Return [x, y] of the center of cell containing provided text 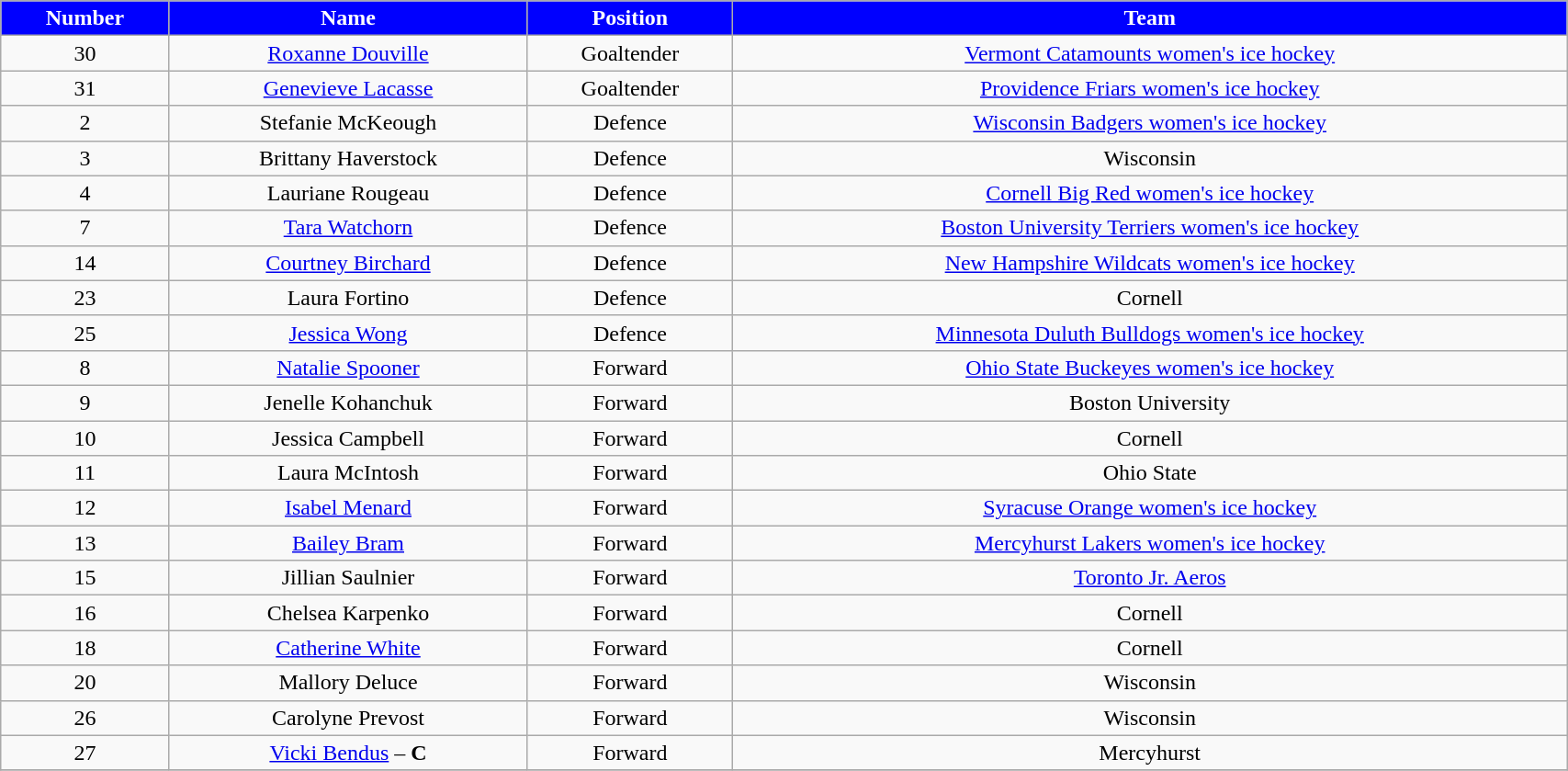
Boston University [1150, 403]
Stefanie McKeough [348, 123]
Jillian Saulnier [348, 578]
3 [85, 158]
27 [85, 753]
Toronto Jr. Aeros [1150, 578]
4 [85, 193]
Jessica Campbell [348, 438]
20 [85, 683]
New Hampshire Wildcats women's ice hockey [1150, 263]
23 [85, 298]
Vermont Catamounts women's ice hockey [1150, 53]
Chelsea Karpenko [348, 613]
18 [85, 648]
11 [85, 473]
Catherine White [348, 648]
Mallory Deluce [348, 683]
Mercyhurst Lakers women's ice hockey [1150, 543]
Position [630, 18]
12 [85, 508]
8 [85, 368]
Genevieve Lacasse [348, 88]
Tara Watchorn [348, 228]
Vicki Bendus – C [348, 753]
13 [85, 543]
14 [85, 263]
Jessica Wong [348, 333]
Roxanne Douville [348, 53]
Mercyhurst [1150, 753]
Providence Friars women's ice hockey [1150, 88]
Syracuse Orange women's ice hockey [1150, 508]
Boston University Terriers women's ice hockey [1150, 228]
Laura Fortino [348, 298]
Carolyne Prevost [348, 718]
15 [85, 578]
Team [1150, 18]
Ohio State [1150, 473]
25 [85, 333]
Courtney Birchard [348, 263]
Wisconsin Badgers women's ice hockey [1150, 123]
Isabel Menard [348, 508]
Natalie Spooner [348, 368]
30 [85, 53]
Number [85, 18]
Name [348, 18]
Brittany Haverstock [348, 158]
26 [85, 718]
10 [85, 438]
Jenelle Kohanchuk [348, 403]
Cornell Big Red women's ice hockey [1150, 193]
16 [85, 613]
2 [85, 123]
Laura McIntosh [348, 473]
Lauriane Rougeau [348, 193]
Minnesota Duluth Bulldogs women's ice hockey [1150, 333]
9 [85, 403]
7 [85, 228]
31 [85, 88]
Ohio State Buckeyes women's ice hockey [1150, 368]
Bailey Bram [348, 543]
